Determine the (X, Y) coordinate at the center of the cell enclosing the given text.  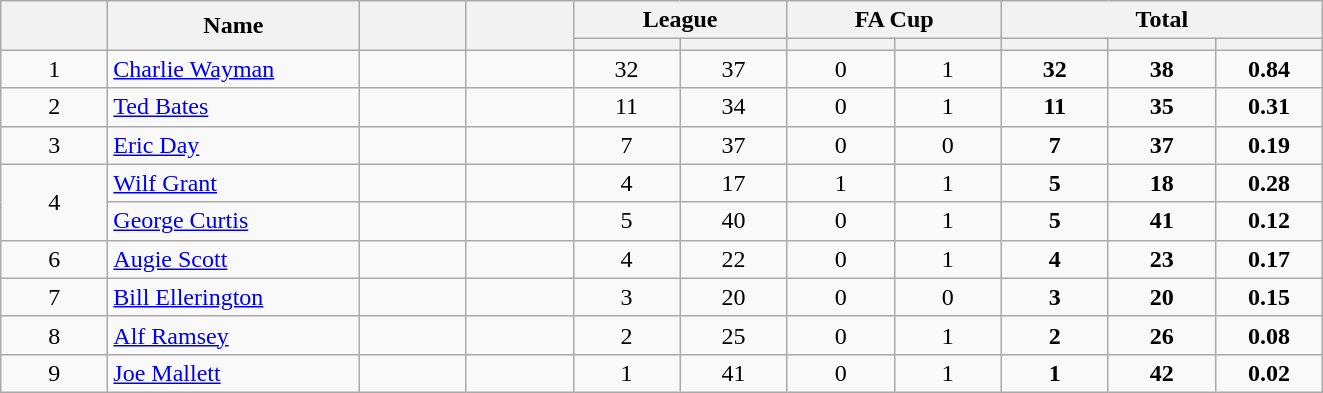
League (680, 20)
0.02 (1268, 373)
17 (734, 183)
0.08 (1268, 335)
Augie Scott (234, 259)
Bill Ellerington (234, 297)
0.12 (1268, 221)
23 (1162, 259)
9 (54, 373)
George Curtis (234, 221)
0.28 (1268, 183)
42 (1162, 373)
0.17 (1268, 259)
6 (54, 259)
35 (1162, 107)
0.31 (1268, 107)
22 (734, 259)
26 (1162, 335)
Alf Ramsey (234, 335)
FA Cup (894, 20)
Wilf Grant (234, 183)
Ted Bates (234, 107)
34 (734, 107)
38 (1162, 69)
0.84 (1268, 69)
Total (1162, 20)
Joe Mallett (234, 373)
40 (734, 221)
0.19 (1268, 145)
18 (1162, 183)
25 (734, 335)
0.15 (1268, 297)
Eric Day (234, 145)
Name (234, 26)
Charlie Wayman (234, 69)
8 (54, 335)
